Search for the cell housing the specified text and yield its [X, Y] center coordinate. 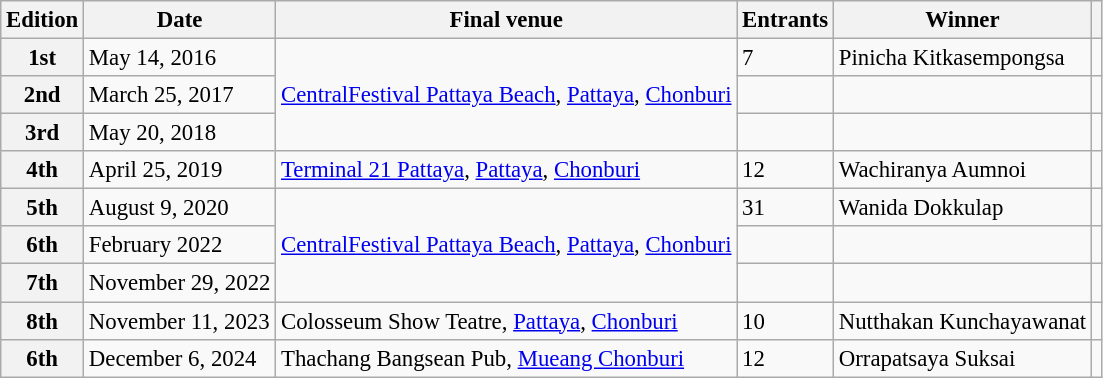
December 6, 2024 [180, 358]
Pinicha Kitkasempongsa [962, 58]
10 [786, 321]
Edition [42, 20]
7 [786, 58]
Orrapatsaya Suksai [962, 358]
Wachiranya Aumnoi [962, 170]
Entrants [786, 20]
Date [180, 20]
November 11, 2023 [180, 321]
2nd [42, 95]
Colosseum Show Teatre, Pattaya, Chonburi [506, 321]
November 29, 2022 [180, 283]
Wanida Dokkulap [962, 208]
3rd [42, 133]
7th [42, 283]
1st [42, 58]
5th [42, 208]
Terminal 21 Pattaya, Pattaya, Chonburi [506, 170]
May 14, 2016 [180, 58]
April 25, 2019 [180, 170]
May 20, 2018 [180, 133]
4th [42, 170]
Final venue [506, 20]
31 [786, 208]
August 9, 2020 [180, 208]
Nutthakan Kunchayawanat [962, 321]
8th [42, 321]
March 25, 2017 [180, 95]
Winner [962, 20]
Thachang Bangsean Pub, Mueang Chonburi [506, 358]
February 2022 [180, 245]
